From the cell containing the given text, extract its center point as [x, y] coordinate. 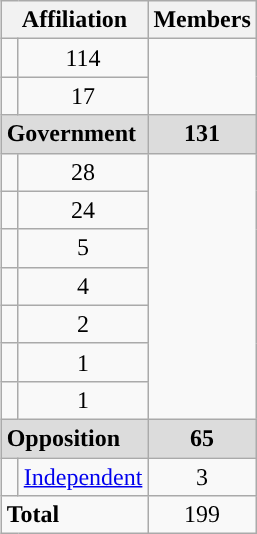
Members [202, 20]
65 [202, 438]
2 [83, 324]
199 [202, 515]
17 [83, 96]
28 [83, 172]
4 [83, 286]
5 [83, 248]
3 [202, 477]
Total [74, 515]
114 [83, 58]
Opposition [74, 438]
Independent [83, 477]
Government [74, 134]
131 [202, 134]
24 [83, 210]
Affiliation [74, 20]
